Output the [x, y] coordinate of the center of the cell containing the given text.  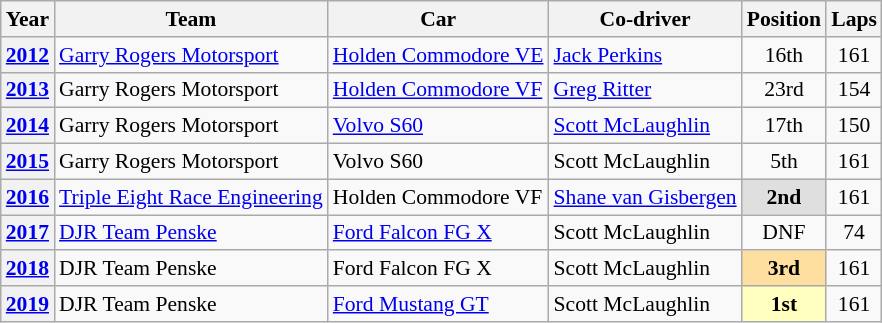
Greg Ritter [646, 90]
Team [191, 19]
2014 [28, 126]
DNF [784, 233]
3rd [784, 269]
2nd [784, 197]
17th [784, 126]
23rd [784, 90]
Holden Commodore VE [438, 55]
2016 [28, 197]
2013 [28, 90]
150 [854, 126]
Year [28, 19]
16th [784, 55]
Position [784, 19]
Car [438, 19]
2012 [28, 55]
154 [854, 90]
Triple Eight Race Engineering [191, 197]
2017 [28, 233]
5th [784, 162]
2015 [28, 162]
Shane van Gisbergen [646, 197]
2019 [28, 304]
Jack Perkins [646, 55]
74 [854, 233]
Laps [854, 19]
Co-driver [646, 19]
1st [784, 304]
Ford Mustang GT [438, 304]
2018 [28, 269]
